Determine the [X, Y] coordinate at the center of the cell enclosing the given text.  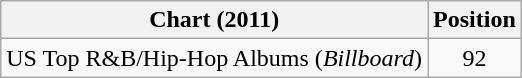
Chart (2011) [214, 20]
92 [475, 58]
Position [475, 20]
US Top R&B/Hip-Hop Albums (Billboard) [214, 58]
